Identify which cell holds the provided text, then report its [X, Y] central coordinate. 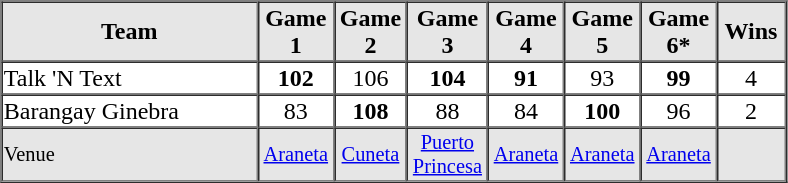
108 [370, 110]
102 [296, 78]
Game 1 [296, 32]
83 [296, 110]
91 [526, 78]
Game 4 [526, 32]
Talk 'N Text [130, 78]
99 [678, 78]
Barangay Ginebra [130, 110]
Game 2 [370, 32]
84 [526, 110]
88 [448, 110]
Venue [130, 155]
2 [752, 110]
4 [752, 78]
93 [602, 78]
Cuneta [370, 155]
100 [602, 110]
Game 6* [678, 32]
Game 5 [602, 32]
96 [678, 110]
Wins [752, 32]
106 [370, 78]
Team [130, 32]
Game 3 [448, 32]
104 [448, 78]
Puerto Princesa [448, 155]
